Output the [X, Y] coordinate of the center of the cell containing the given text.  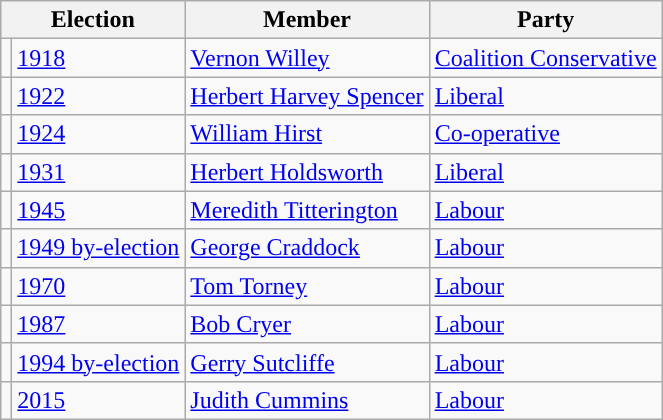
Bob Cryer [307, 324]
Co-operative [546, 134]
2015 [98, 400]
1987 [98, 324]
Gerry Sutcliffe [307, 362]
Election [93, 20]
Coalition Conservative [546, 58]
George Craddock [307, 248]
Meredith Titterington [307, 210]
William Hirst [307, 134]
Herbert Harvey Spencer [307, 96]
1931 [98, 172]
Party [546, 20]
1994 by-election [98, 362]
Vernon Willey [307, 58]
Tom Torney [307, 286]
Member [307, 20]
1945 [98, 210]
1918 [98, 58]
Judith Cummins [307, 400]
Herbert Holdsworth [307, 172]
1970 [98, 286]
1922 [98, 96]
1924 [98, 134]
1949 by-election [98, 248]
